Search for the cell housing the specified text and yield its (X, Y) center coordinate. 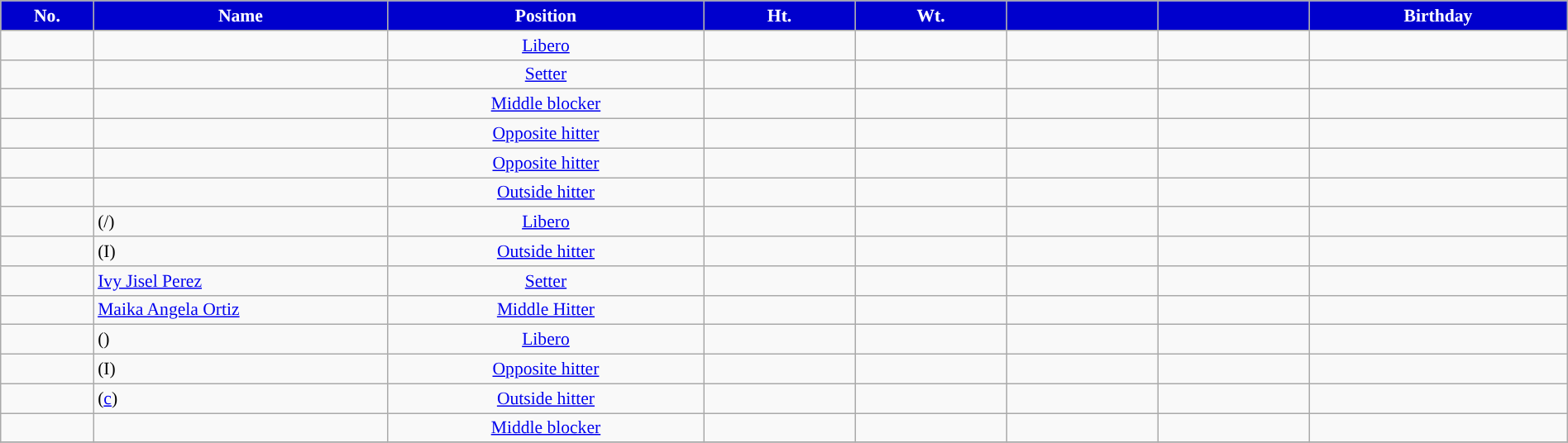
Maika Angela Ortiz (241, 310)
Wt. (931, 16)
Middle Hitter (546, 310)
Position (546, 16)
No. (47, 16)
(c) (241, 398)
Name (241, 16)
Ht. (779, 16)
Birthday (1439, 16)
() (241, 340)
Ivy Jisel Perez (241, 281)
(/) (241, 222)
